Locate the cell with the specified text and output its [X, Y] center coordinate. 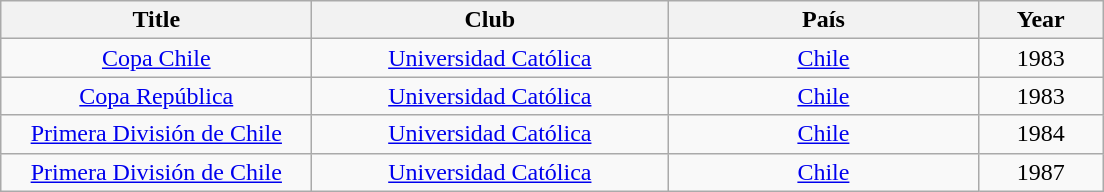
Copa República [156, 96]
1987 [1041, 172]
Title [156, 20]
Year [1041, 20]
País [824, 20]
1984 [1041, 134]
Copa Chile [156, 58]
Club [490, 20]
